Extract the [X, Y] coordinate from the center of the cell holding the provided text.  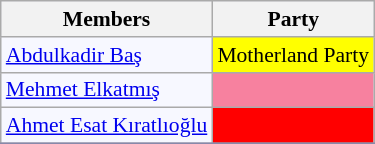
Party [293, 19]
Abdulkadir Baş [107, 55]
Members [107, 19]
Ahmet Esat Kıratlıoğlu [107, 126]
Motherland Party [293, 55]
Mehmet Elkatmış [107, 90]
